Find where the given text appears and provide that cell's center as [x, y] coordinate. 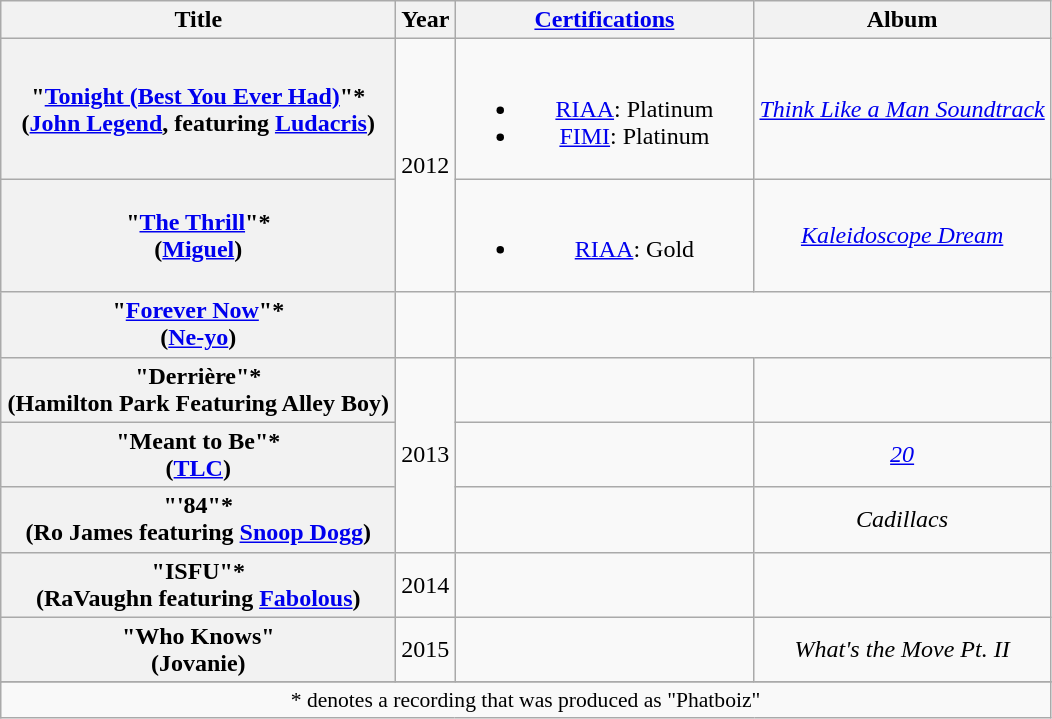
Title [198, 20]
"Forever Now"*(Ne-yo) [198, 324]
Year [426, 20]
"Derrière"*(Hamilton Park Featuring Alley Boy) [198, 390]
"Tonight (Best You Ever Had)"*(John Legend, featuring Ludacris) [198, 109]
Cadillacs [902, 520]
RIAA: Gold [604, 236]
Kaleidoscope Dream [902, 236]
2012 [426, 166]
2013 [426, 454]
20 [902, 454]
Certifications [604, 20]
Album [902, 20]
* denotes a recording that was produced as "Phatboiz" [526, 700]
What's the Move Pt. II [902, 650]
"ISFU"*(RaVaughn featuring Fabolous) [198, 584]
RIAA: PlatinumFIMI: Platinum [604, 109]
"The Thrill"*(Miguel) [198, 236]
2015 [426, 650]
"Meant to Be"*(TLC) [198, 454]
Think Like a Man Soundtrack [902, 109]
2014 [426, 584]
"'84"*(Ro James featuring Snoop Dogg) [198, 520]
"Who Knows"(Jovanie) [198, 650]
